Output the (X, Y) coordinate of the center of the cell containing the given text.  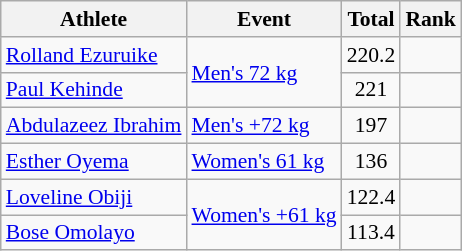
Women's 61 kg (264, 162)
221 (372, 90)
Men's 72 kg (264, 72)
Rolland Ezuruike (94, 55)
197 (372, 126)
Loveline Obiji (94, 197)
136 (372, 162)
Esther Oyema (94, 162)
Abdulazeez Ibrahim (94, 126)
Paul Kehinde (94, 90)
220.2 (372, 55)
Total (372, 19)
122.4 (372, 197)
Athlete (94, 19)
Women's +61 kg (264, 214)
Rank (430, 19)
Event (264, 19)
Men's +72 kg (264, 126)
113.4 (372, 233)
Bose Omolayo (94, 233)
